Output the (x, y) coordinate of the center of the cell containing the given text.  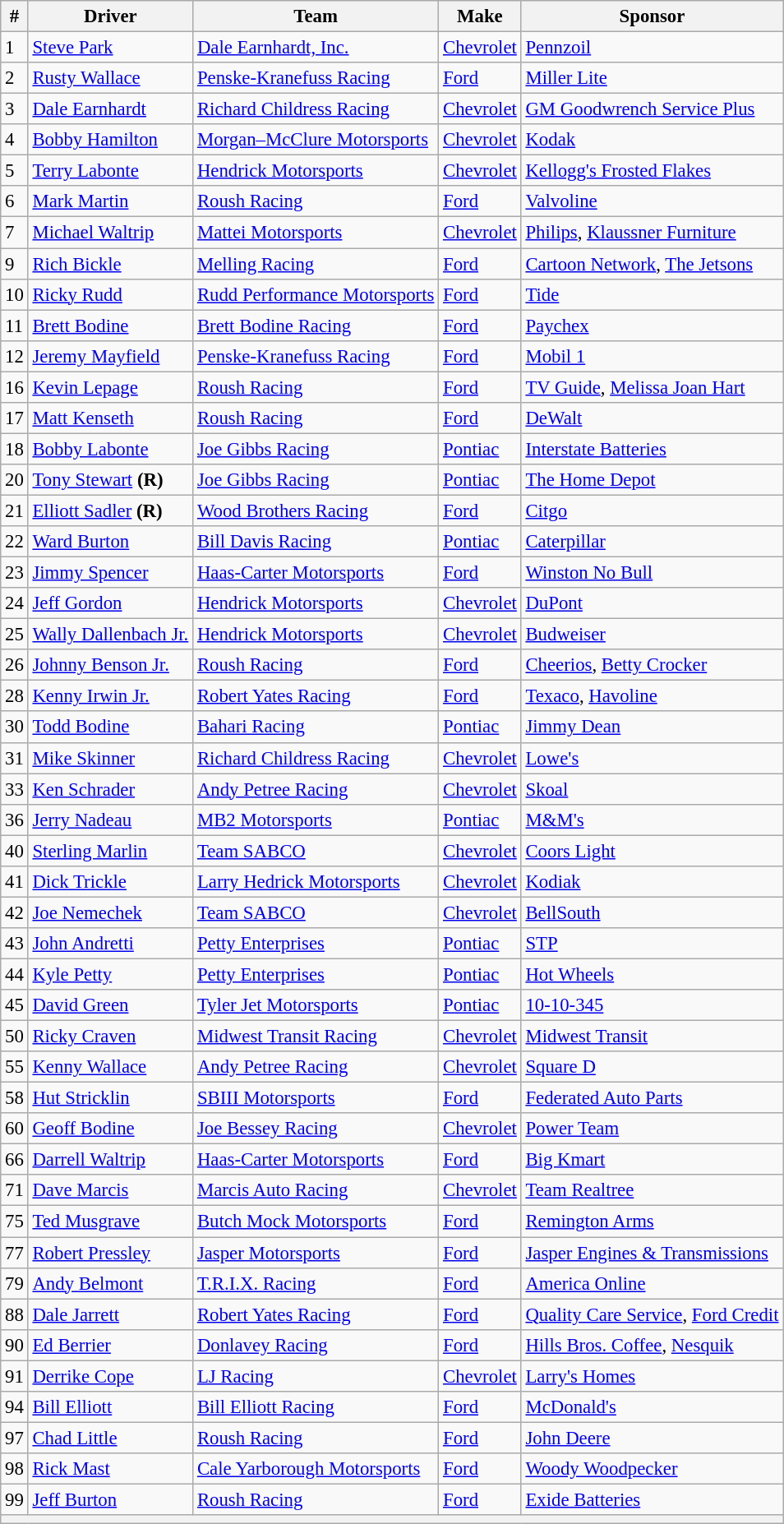
31 (15, 758)
America Online (653, 1283)
Kodiak (653, 882)
Lowe's (653, 758)
Driver (110, 16)
Skoal (653, 789)
Hills Bros. Coffee, Nesquik (653, 1345)
Brett Bodine (110, 326)
Jimmy Spencer (110, 573)
Tyler Jet Motorsports (316, 1005)
Power Team (653, 1129)
40 (15, 851)
Dale Earnhardt, Inc. (316, 48)
The Home Depot (653, 480)
11 (15, 326)
Miller Lite (653, 78)
Todd Bodine (110, 727)
Valvoline (653, 201)
Kenny Irwin Jr. (110, 696)
5 (15, 171)
50 (15, 1037)
4 (15, 140)
Ricky Rudd (110, 294)
Quality Care Service, Ford Credit (653, 1314)
1 (15, 48)
Bahari Racing (316, 727)
SBIII Motorsports (316, 1098)
M&M's (653, 820)
42 (15, 912)
Sponsor (653, 16)
Jimmy Dean (653, 727)
6 (15, 201)
66 (15, 1160)
Texaco, Havoline (653, 696)
Rusty Wallace (110, 78)
71 (15, 1191)
Cartoon Network, The Jetsons (653, 264)
Elliott Sadler (R) (110, 510)
26 (15, 665)
Ed Berrier (110, 1345)
16 (15, 387)
20 (15, 480)
Donlavey Racing (316, 1345)
Sterling Marlin (110, 851)
Winston No Bull (653, 573)
90 (15, 1345)
Dale Jarrett (110, 1314)
Morgan–McClure Motorsports (316, 140)
Bill Davis Racing (316, 542)
Steve Park (110, 48)
Jasper Engines & Transmissions (653, 1253)
94 (15, 1407)
18 (15, 449)
Ken Schrader (110, 789)
Larry Hedrick Motorsports (316, 882)
Jeff Gordon (110, 603)
DuPont (653, 603)
91 (15, 1376)
55 (15, 1067)
GM Goodwrench Service Plus (653, 109)
3 (15, 109)
Mobil 1 (653, 356)
Jerry Nadeau (110, 820)
Kenny Wallace (110, 1067)
43 (15, 944)
Melling Racing (316, 264)
Ted Musgrave (110, 1222)
Paychex (653, 326)
Exide Batteries (653, 1499)
9 (15, 264)
Jasper Motorsports (316, 1253)
Kodak (653, 140)
Mattei Motorsports (316, 233)
44 (15, 974)
77 (15, 1253)
Dave Marcis (110, 1191)
79 (15, 1283)
John Deere (653, 1438)
Cheerios, Betty Crocker (653, 665)
Hot Wheels (653, 974)
Dale Earnhardt (110, 109)
Pennzoil (653, 48)
2 (15, 78)
Chad Little (110, 1438)
12 (15, 356)
Bill Elliott (110, 1407)
Square D (653, 1067)
Johnny Benson Jr. (110, 665)
17 (15, 418)
MB2 Motorsports (316, 820)
Darrell Waltrip (110, 1160)
99 (15, 1499)
STP (653, 944)
Federated Auto Parts (653, 1098)
Kevin Lepage (110, 387)
Rudd Performance Motorsports (316, 294)
TV Guide, Melissa Joan Hart (653, 387)
Big Kmart (653, 1160)
Rick Mast (110, 1469)
Jeff Burton (110, 1499)
Caterpillar (653, 542)
Andy Belmont (110, 1283)
Philips, Klaussner Furniture (653, 233)
Joe Nemechek (110, 912)
24 (15, 603)
Hut Stricklin (110, 1098)
Tony Stewart (R) (110, 480)
David Green (110, 1005)
Woody Woodpecker (653, 1469)
Kellogg's Frosted Flakes (653, 171)
22 (15, 542)
25 (15, 635)
T.R.I.X. Racing (316, 1283)
97 (15, 1438)
Jeremy Mayfield (110, 356)
Butch Mock Motorsports (316, 1222)
Robert Pressley (110, 1253)
60 (15, 1129)
Coors Light (653, 851)
98 (15, 1469)
28 (15, 696)
Geoff Bodine (110, 1129)
23 (15, 573)
10 (15, 294)
Matt Kenseth (110, 418)
Joe Bessey Racing (316, 1129)
Midwest Transit Racing (316, 1037)
Mike Skinner (110, 758)
Brett Bodine Racing (316, 326)
Remington Arms (653, 1222)
36 (15, 820)
Citgo (653, 510)
58 (15, 1098)
Tide (653, 294)
41 (15, 882)
John Andretti (110, 944)
Team Realtree (653, 1191)
Team (316, 16)
Rich Bickle (110, 264)
Michael Waltrip (110, 233)
Bobby Hamilton (110, 140)
McDonald's (653, 1407)
30 (15, 727)
Bill Elliott Racing (316, 1407)
21 (15, 510)
7 (15, 233)
75 (15, 1222)
Wally Dallenbach Jr. (110, 635)
10-10-345 (653, 1005)
Interstate Batteries (653, 449)
Marcis Auto Racing (316, 1191)
Terry Labonte (110, 171)
Derrike Cope (110, 1376)
33 (15, 789)
Bobby Labonte (110, 449)
LJ Racing (316, 1376)
BellSouth (653, 912)
Cale Yarborough Motorsports (316, 1469)
DeWalt (653, 418)
Ward Burton (110, 542)
45 (15, 1005)
Midwest Transit (653, 1037)
Larry's Homes (653, 1376)
88 (15, 1314)
# (15, 16)
Budweiser (653, 635)
Wood Brothers Racing (316, 510)
Make (480, 16)
Dick Trickle (110, 882)
Kyle Petty (110, 974)
Mark Martin (110, 201)
Ricky Craven (110, 1037)
